Pinpoint the cell where the given text exists, returning its (x, y) midpoint coordinate. 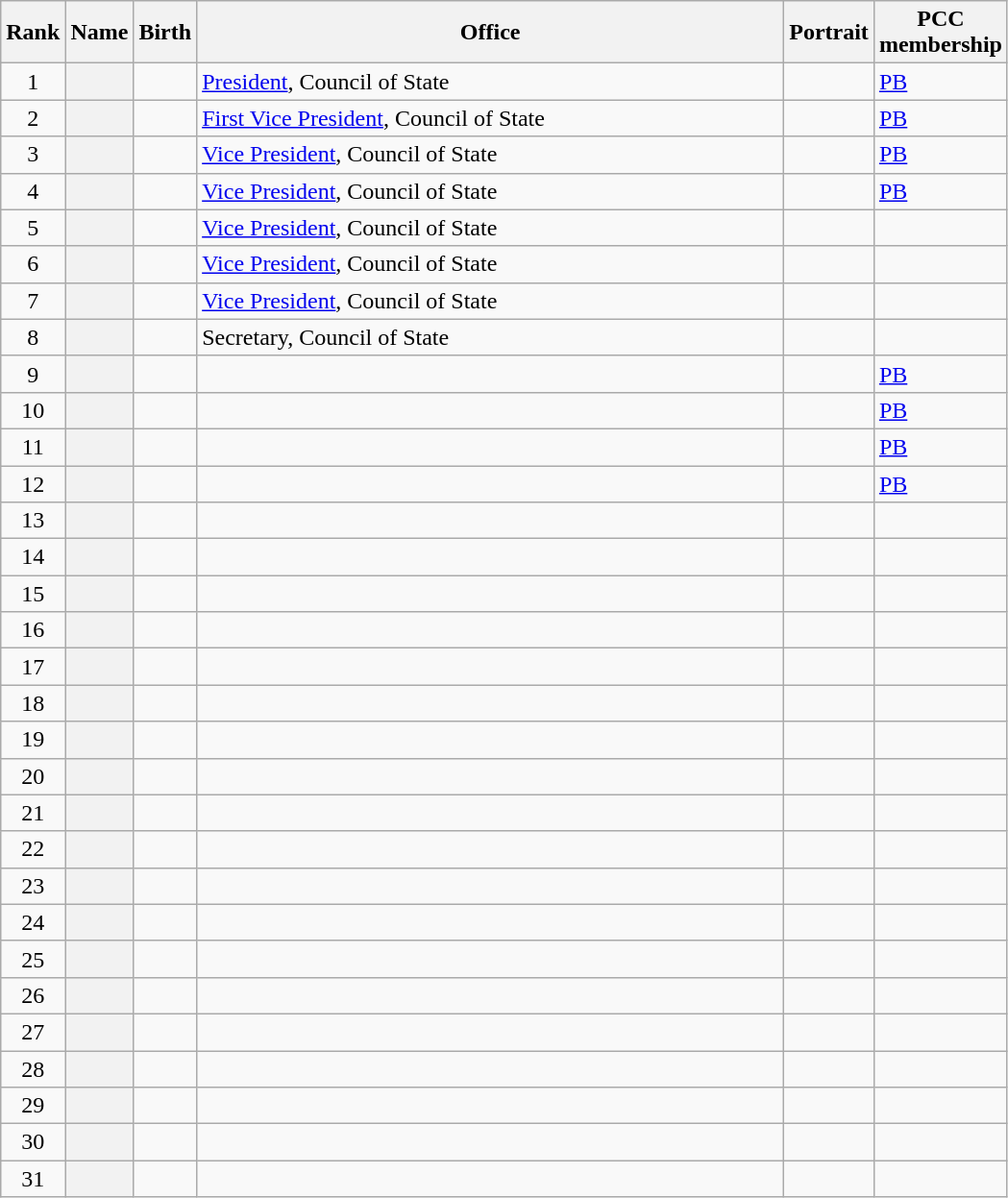
9 (33, 374)
18 (33, 703)
16 (33, 630)
26 (33, 995)
7 (33, 301)
30 (33, 1142)
14 (33, 557)
PCCmembership (940, 33)
24 (33, 922)
25 (33, 959)
8 (33, 337)
Name (100, 33)
3 (33, 155)
21 (33, 813)
11 (33, 447)
19 (33, 740)
Secretary, Council of State (490, 337)
29 (33, 1106)
17 (33, 667)
22 (33, 849)
10 (33, 410)
2 (33, 118)
23 (33, 886)
31 (33, 1179)
20 (33, 776)
Rank (33, 33)
6 (33, 264)
27 (33, 1032)
Office (490, 33)
12 (33, 483)
28 (33, 1069)
4 (33, 191)
15 (33, 594)
5 (33, 228)
1 (33, 82)
Birth (165, 33)
13 (33, 521)
Portrait (829, 33)
First Vice President, Council of State (490, 118)
President, Council of State (490, 82)
